Return the [X, Y] coordinate for the center point of the cell that contains the specified text.  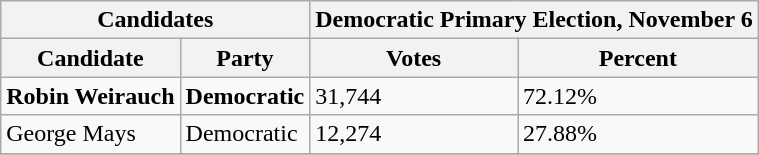
27.88% [638, 134]
12,274 [414, 134]
George Mays [90, 134]
31,744 [414, 96]
Votes [414, 58]
Robin Weirauch [90, 96]
Democratic Primary Election, November 6 [534, 20]
Candidates [156, 20]
Party [245, 58]
Candidate [90, 58]
Percent [638, 58]
72.12% [638, 96]
